Find where the given text appears and provide that cell's center as (X, Y) coordinate. 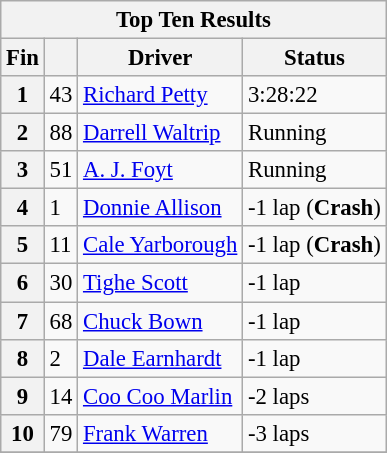
Coo Coo Marlin (160, 396)
11 (60, 245)
-2 laps (314, 396)
6 (23, 283)
Tighe Scott (160, 283)
51 (60, 170)
Driver (160, 58)
68 (60, 321)
Donnie Allison (160, 208)
Dale Earnhardt (160, 358)
Fin (23, 58)
Richard Petty (160, 95)
30 (60, 283)
Chuck Bown (160, 321)
A. J. Foyt (160, 170)
7 (23, 321)
3:28:22 (314, 95)
79 (60, 433)
Cale Yarborough (160, 245)
88 (60, 133)
8 (23, 358)
-3 laps (314, 433)
5 (23, 245)
4 (23, 208)
Darrell Waltrip (160, 133)
Frank Warren (160, 433)
14 (60, 396)
Status (314, 58)
43 (60, 95)
9 (23, 396)
Top Ten Results (194, 20)
3 (23, 170)
10 (23, 433)
